Detect which cell encompasses the target text, then output its [x, y] center coordinate. 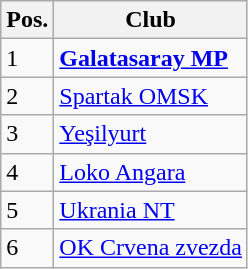
Loko Angara [151, 172]
2 [28, 96]
Club [151, 20]
Ukrania NT [151, 210]
3 [28, 134]
1 [28, 58]
Yeşilyurt [151, 134]
Galatasaray MP [151, 58]
4 [28, 172]
5 [28, 210]
Pos. [28, 20]
Spartak OMSK [151, 96]
6 [28, 248]
OK Crvena zvezda [151, 248]
